Return [X, Y] of the center of cell containing provided text 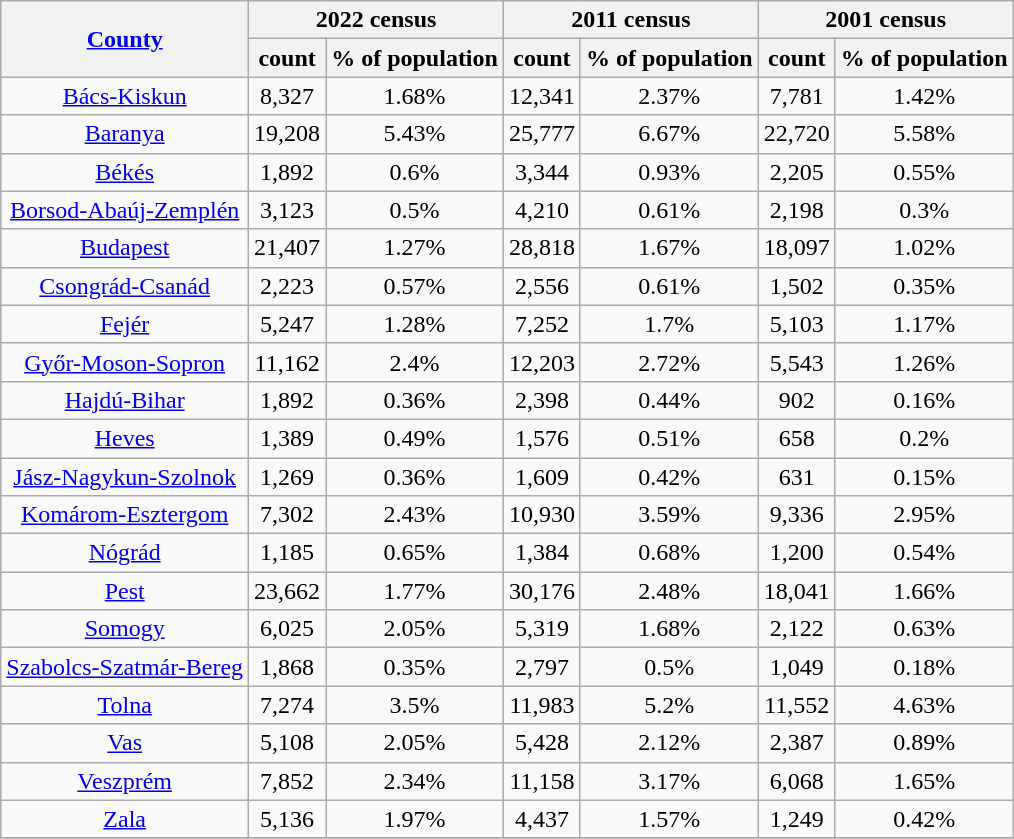
2.95% [924, 515]
7,781 [796, 96]
Szabolcs-Szatmár-Bereg [125, 667]
11,162 [288, 362]
5.2% [669, 705]
25,777 [542, 134]
2022 census [376, 20]
0.3% [924, 210]
5,543 [796, 362]
28,818 [542, 248]
0.93% [669, 172]
3.17% [669, 781]
6,068 [796, 781]
Komárom-Esztergom [125, 515]
Vas [125, 743]
18,097 [796, 248]
2.43% [415, 515]
0.16% [924, 400]
2.72% [669, 362]
Győr-Moson-Sopron [125, 362]
Pest [125, 591]
1,049 [796, 667]
2011 census [630, 20]
4,210 [542, 210]
1,868 [288, 667]
11,983 [542, 705]
11,158 [542, 781]
1.42% [924, 96]
0.57% [415, 286]
658 [796, 438]
2,122 [796, 629]
0.89% [924, 743]
1,269 [288, 477]
2.12% [669, 743]
902 [796, 400]
1.77% [415, 591]
1,389 [288, 438]
12,341 [542, 96]
Veszprém [125, 781]
631 [796, 477]
5,103 [796, 324]
Budapest [125, 248]
0.49% [415, 438]
7,852 [288, 781]
Baranya [125, 134]
4,437 [542, 819]
7,274 [288, 705]
Fejér [125, 324]
Békés [125, 172]
22,720 [796, 134]
1.65% [924, 781]
0.54% [924, 553]
1.27% [415, 248]
5.58% [924, 134]
0.68% [669, 553]
Borsod-Abaúj-Zemplén [125, 210]
2.37% [669, 96]
1.7% [669, 324]
5.43% [415, 134]
0.65% [415, 553]
0.2% [924, 438]
5,136 [288, 819]
1,185 [288, 553]
County [125, 39]
7,252 [542, 324]
2.4% [415, 362]
0.15% [924, 477]
0.18% [924, 667]
Hajdú-Bihar [125, 400]
0.6% [415, 172]
19,208 [288, 134]
18,041 [796, 591]
Nógrád [125, 553]
3.5% [415, 705]
6,025 [288, 629]
Csongrád-Csanád [125, 286]
5,108 [288, 743]
4.63% [924, 705]
2,387 [796, 743]
5,247 [288, 324]
1,249 [796, 819]
0.44% [669, 400]
2001 census [886, 20]
9,336 [796, 515]
6.67% [669, 134]
Heves [125, 438]
1,384 [542, 553]
Jász-Nagykun-Szolnok [125, 477]
0.51% [669, 438]
1.02% [924, 248]
1.66% [924, 591]
1.67% [669, 248]
2,797 [542, 667]
2,223 [288, 286]
2.48% [669, 591]
1.26% [924, 362]
2,198 [796, 210]
8,327 [288, 96]
30,176 [542, 591]
0.55% [924, 172]
1.97% [415, 819]
2.34% [415, 781]
1.57% [669, 819]
5,428 [542, 743]
1.17% [924, 324]
2,398 [542, 400]
1,502 [796, 286]
11,552 [796, 705]
3,344 [542, 172]
3.59% [669, 515]
Bács-Kiskun [125, 96]
Somogy [125, 629]
0.63% [924, 629]
10,930 [542, 515]
21,407 [288, 248]
7,302 [288, 515]
3,123 [288, 210]
1,576 [542, 438]
2,205 [796, 172]
1.28% [415, 324]
1,200 [796, 553]
2,556 [542, 286]
Tolna [125, 705]
23,662 [288, 591]
Zala [125, 819]
12,203 [542, 362]
1,609 [542, 477]
5,319 [542, 629]
